Detect which cell encompasses the target text, then output its (x, y) center coordinate. 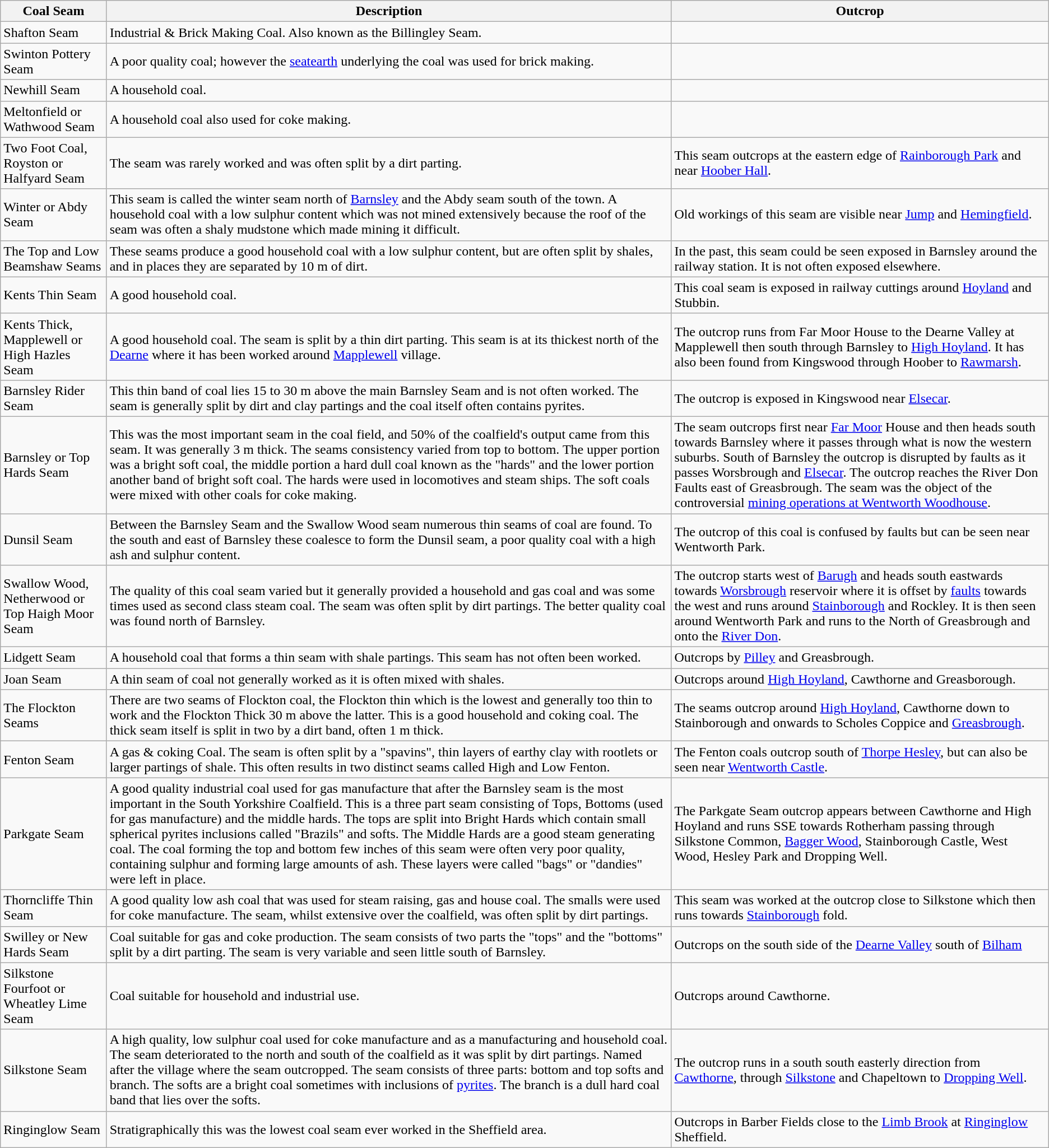
A household coal also used for coke making. (389, 119)
Fenton Seam (54, 760)
A household coal. (389, 90)
In the past, this seam could be seen exposed in Barnsley around the railway station. It is not often exposed elsewhere. (860, 259)
Thorncliffe Thin Seam (54, 908)
Outcrops around Cawthorne. (860, 996)
Coal suitable for household and industrial use. (389, 996)
Meltonfield or Wathwood Seam (54, 119)
Kents Thin Seam (54, 295)
The seam was rarely worked and was often split by a dirt parting. (389, 163)
Lidgett Seam (54, 658)
Winter or Abdy Seam (54, 215)
Outcrops around High Hoyland, Cawthorne and Greasborough. (860, 679)
Swallow Wood, Netherwood or Top Haigh Moor Seam (54, 606)
Dunsil Seam (54, 539)
Swilley or New Hards Seam (54, 945)
Silkstone Fourfoot or Wheatley Lime Seam (54, 996)
Outcrops on the south side of the Dearne Valley south of Bilham (860, 945)
Coal Seam (54, 11)
The outcrop runs in a south south easterly direction from Cawthorne, through Silkstone and Chapeltown to Dropping Well. (860, 1070)
Parkgate Seam (54, 834)
This seam outcrops at the eastern edge of Rainborough Park and near Hoober Hall. (860, 163)
The outcrop is exposed in Kingswood near Elsecar. (860, 398)
Shafton Seam (54, 32)
Description (389, 11)
Outcrop (860, 11)
A household coal that forms a thin seam with shale partings. This seam has not often been worked. (389, 658)
Barnsley or Top Hards Seam (54, 465)
This coal seam is exposed in railway cuttings around Hoyland and Stubbin. (860, 295)
Outcrops by Pilley and Greasbrough. (860, 658)
Silkstone Seam (54, 1070)
Barnsley Rider Seam (54, 398)
Industrial & Brick Making Coal. Also known as the Billingley Seam. (389, 32)
The Top and Low Beamshaw Seams (54, 259)
The Flockton Seams (54, 715)
The seams outcrop around High Hoyland, Cawthorne down to Stainborough and onwards to Scholes Coppice and Greasbrough. (860, 715)
Stratigraphically this was the lowest coal seam ever worked in the Sheffield area. (389, 1130)
A thin seam of coal not generally worked as it is often mixed with shales. (389, 679)
The outcrop of this coal is confused by faults but can be seen near Wentworth Park. (860, 539)
This seam was worked at the outcrop close to Silkstone which then runs towards Stainborough fold. (860, 908)
Joan Seam (54, 679)
Two Foot Coal, Royston or Halfyard Seam (54, 163)
Ringinglow Seam (54, 1130)
Kents Thick, Mapplewell or High Hazles Seam (54, 346)
Outcrops in Barber Fields close to the Limb Brook at Ringinglow Sheffield. (860, 1130)
Swinton Pottery Seam (54, 62)
Old workings of this seam are visible near Jump and Hemingfield. (860, 215)
Newhill Seam (54, 90)
The Fenton coals outcrop south of Thorpe Hesley, but can also be seen near Wentworth Castle. (860, 760)
A poor quality coal; however the seatearth underlying the coal was used for brick making. (389, 62)
A good household coal. (389, 295)
